Find where the given text appears and provide that cell's center as [X, Y] coordinate. 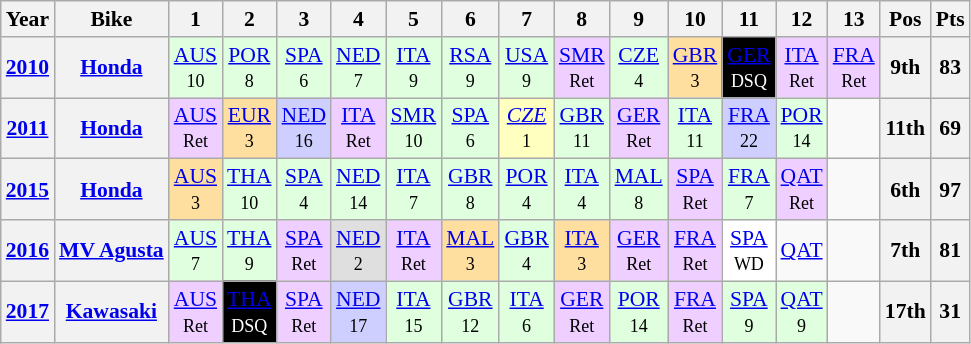
NED16 [304, 128]
31 [950, 312]
6 [470, 19]
2015 [28, 190]
SMRRet [582, 68]
QAT9 [802, 312]
2017 [28, 312]
ITA6 [526, 312]
83 [950, 68]
MV Agusta [112, 250]
Bike [112, 19]
GERDSQ [748, 68]
ITA4 [582, 190]
NED2 [358, 250]
POR4 [526, 190]
2 [249, 19]
CZE4 [639, 68]
8 [582, 19]
2016 [28, 250]
ITA9 [414, 68]
AUS3 [196, 190]
6th [906, 190]
GBR8 [470, 190]
7th [906, 250]
11th [906, 128]
EUR3 [249, 128]
9 [639, 19]
10 [696, 19]
QAT [802, 250]
97 [950, 190]
USA9 [526, 68]
13 [854, 19]
GBR4 [526, 250]
1 [196, 19]
QATRet [802, 190]
THADSQ [249, 312]
5 [414, 19]
SPA9 [748, 312]
MAL3 [470, 250]
GBR3 [696, 68]
FRA7 [748, 190]
ITA15 [414, 312]
81 [950, 250]
GBR11 [582, 128]
69 [950, 128]
MAL8 [639, 190]
ITA7 [414, 190]
RSA9 [470, 68]
SMR10 [414, 128]
NED17 [358, 312]
THA9 [249, 250]
SPAWD [748, 250]
Year [28, 19]
7 [526, 19]
ITA3 [582, 250]
Kawasaki [112, 312]
3 [304, 19]
AUS7 [196, 250]
SPA4 [304, 190]
12 [802, 19]
2011 [28, 128]
AUS10 [196, 68]
Pos [906, 19]
2010 [28, 68]
NED7 [358, 68]
THA10 [249, 190]
Pts [950, 19]
11 [748, 19]
GBR12 [470, 312]
4 [358, 19]
ITA11 [696, 128]
NED14 [358, 190]
17th [906, 312]
9th [906, 68]
CZE1 [526, 128]
FRA22 [748, 128]
POR8 [249, 68]
